Detect which cell encompasses the target text, then output its (x, y) center coordinate. 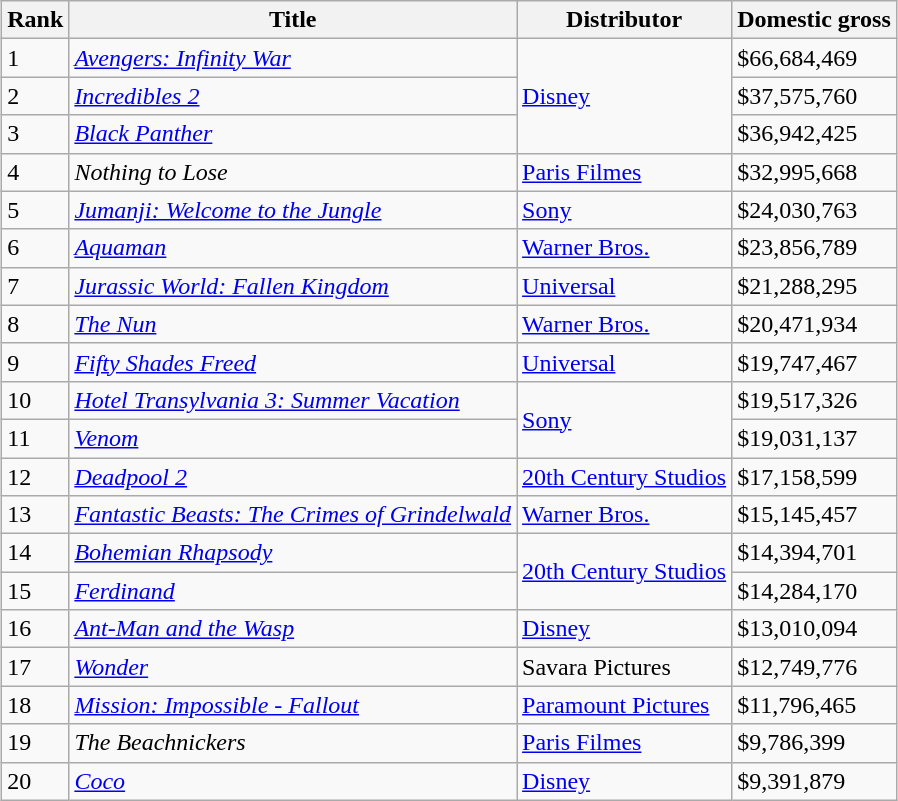
5 (36, 210)
Aquaman (293, 248)
$9,391,879 (814, 781)
The Nun (293, 324)
Wonder (293, 667)
11 (36, 438)
Fifty Shades Freed (293, 362)
17 (36, 667)
Distributor (624, 20)
13 (36, 515)
$12,749,776 (814, 667)
18 (36, 705)
$9,786,399 (814, 743)
Title (293, 20)
$23,856,789 (814, 248)
$21,288,295 (814, 286)
$36,942,425 (814, 134)
Domestic gross (814, 20)
The Beachnickers (293, 743)
$14,394,701 (814, 553)
9 (36, 362)
19 (36, 743)
1 (36, 58)
Paramount Pictures (624, 705)
Jurassic World: Fallen Kingdom (293, 286)
20 (36, 781)
$37,575,760 (814, 96)
$66,684,469 (814, 58)
Savara Pictures (624, 667)
Rank (36, 20)
15 (36, 591)
$19,747,467 (814, 362)
Nothing to Lose (293, 172)
Mission: Impossible - Fallout (293, 705)
6 (36, 248)
$19,517,326 (814, 400)
Bohemian Rhapsody (293, 553)
Hotel Transylvania 3: Summer Vacation (293, 400)
10 (36, 400)
Ant-Man and the Wasp (293, 629)
$32,995,668 (814, 172)
8 (36, 324)
Venom (293, 438)
Jumanji: Welcome to the Jungle (293, 210)
4 (36, 172)
$17,158,599 (814, 477)
$14,284,170 (814, 591)
$15,145,457 (814, 515)
14 (36, 553)
12 (36, 477)
Deadpool 2 (293, 477)
$24,030,763 (814, 210)
Coco (293, 781)
$20,471,934 (814, 324)
Avengers: Infinity War (293, 58)
Incredibles 2 (293, 96)
$11,796,465 (814, 705)
16 (36, 629)
Ferdinand (293, 591)
$13,010,094 (814, 629)
Black Panther (293, 134)
7 (36, 286)
2 (36, 96)
$19,031,137 (814, 438)
3 (36, 134)
Fantastic Beasts: The Crimes of Grindelwald (293, 515)
